Pinpoint the cell where the given text exists, returning its [X, Y] midpoint coordinate. 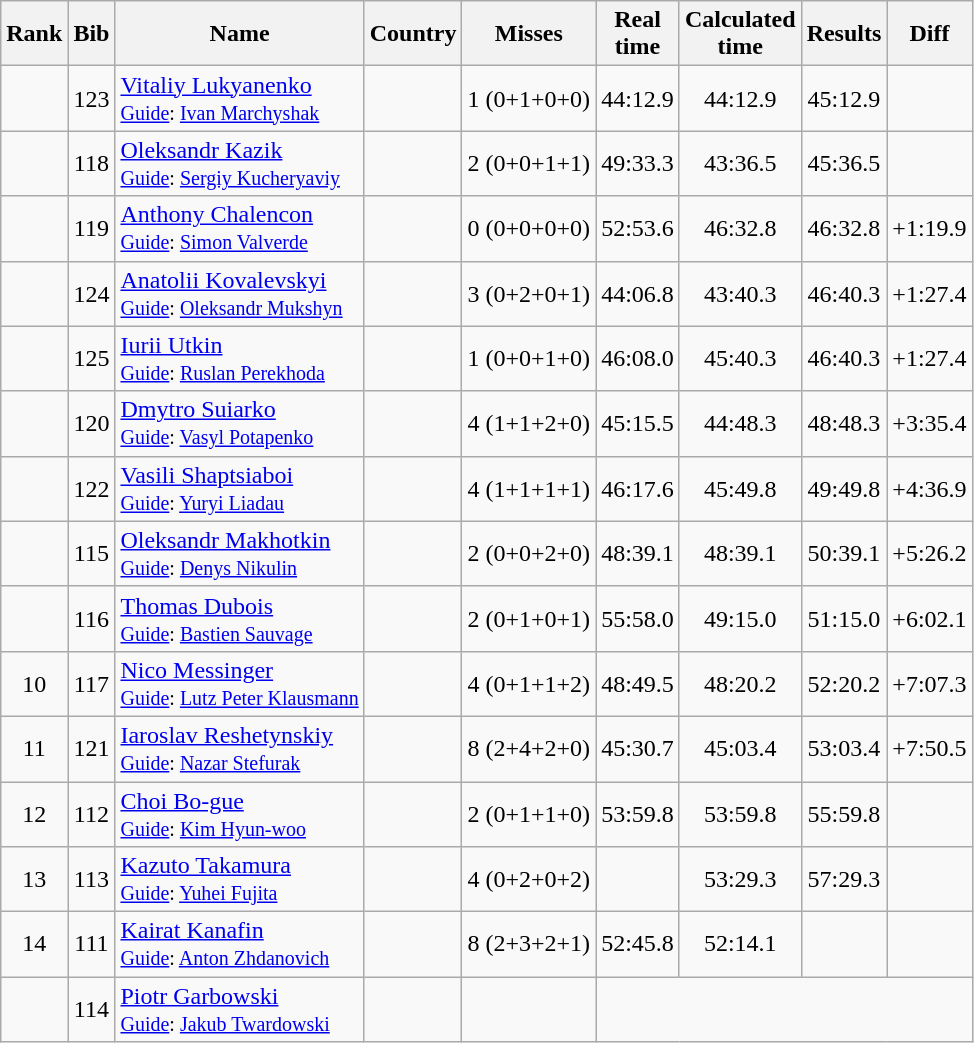
45:03.4 [740, 748]
112 [92, 814]
2 (0+1+1+0) [529, 814]
43:40.3 [740, 294]
Country [413, 34]
43:36.5 [740, 164]
120 [92, 424]
52:14.1 [740, 944]
Thomas DuboisGuide: Bastien Sauvage [240, 618]
2 (0+0+1+1) [529, 164]
+5:26.2 [930, 554]
121 [92, 748]
0 (0+0+0+0) [529, 228]
Misses [529, 34]
Dmytro SuiarkoGuide: Vasyl Potapenko [240, 424]
10 [34, 684]
45:49.8 [740, 488]
+1:19.9 [930, 228]
116 [92, 618]
44:06.8 [638, 294]
44:48.3 [740, 424]
48:49.5 [638, 684]
+6:02.1 [930, 618]
111 [92, 944]
4 (0+1+1+2) [529, 684]
Oleksandr KazikGuide: Sergiy Kucheryaviy [240, 164]
1 (0+1+0+0) [529, 98]
118 [92, 164]
123 [92, 98]
124 [92, 294]
+7:50.5 [930, 748]
49:49.8 [844, 488]
3 (0+2+0+1) [529, 294]
125 [92, 358]
48:48.3 [844, 424]
Diff [930, 34]
Iurii UtkinGuide: Ruslan Perekhoda [240, 358]
11 [34, 748]
114 [92, 1010]
113 [92, 880]
Realtime [638, 34]
52:20.2 [844, 684]
49:15.0 [740, 618]
Rank [34, 34]
53:03.4 [844, 748]
2 (0+1+0+1) [529, 618]
Kazuto TakamuraGuide: Yuhei Fujita [240, 880]
4 (1+1+2+0) [529, 424]
48:20.2 [740, 684]
57:29.3 [844, 880]
Choi Bo-gueGuide: Kim Hyun-woo [240, 814]
Vasili ShaptsiaboiGuide: Yuryi Liadau [240, 488]
4 (1+1+1+1) [529, 488]
50:39.1 [844, 554]
46:17.6 [638, 488]
Kairat KanafinGuide: Anton Zhdanovich [240, 944]
+4:36.9 [930, 488]
14 [34, 944]
Nico MessingerGuide: Lutz Peter Klausmann [240, 684]
Oleksandr MakhotkinGuide: Denys Nikulin [240, 554]
117 [92, 684]
45:30.7 [638, 748]
Vitaliy LukyanenkoGuide: Ivan Marchyshak [240, 98]
8 (2+3+2+1) [529, 944]
8 (2+4+2+0) [529, 748]
45:12.9 [844, 98]
55:59.8 [844, 814]
+3:35.4 [930, 424]
45:40.3 [740, 358]
Bib [92, 34]
Name [240, 34]
115 [92, 554]
Calculatedtime [740, 34]
Results [844, 34]
12 [34, 814]
Piotr GarbowskiGuide: Jakub Twardowski [240, 1010]
51:15.0 [844, 618]
1 (0+0+1+0) [529, 358]
52:53.6 [638, 228]
46:08.0 [638, 358]
13 [34, 880]
Anthony ChalenconGuide: Simon Valverde [240, 228]
53:29.3 [740, 880]
52:45.8 [638, 944]
55:58.0 [638, 618]
45:15.5 [638, 424]
+7:07.3 [930, 684]
4 (0+2+0+2) [529, 880]
2 (0+0+2+0) [529, 554]
49:33.3 [638, 164]
Anatolii KovalevskyiGuide: Oleksandr Mukshyn [240, 294]
119 [92, 228]
Iaroslav ReshetynskiyGuide: Nazar Stefurak [240, 748]
122 [92, 488]
45:36.5 [844, 164]
